Search for the cell housing the specified text and yield its (X, Y) center coordinate. 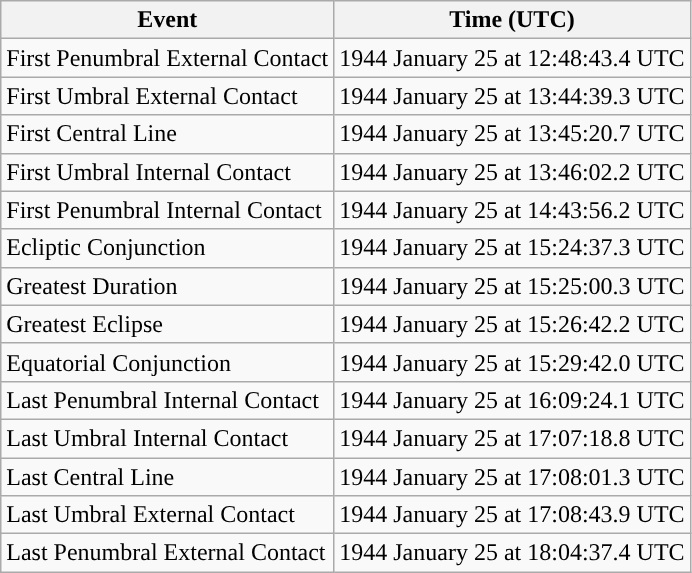
1944 January 25 at 17:07:18.8 UTC (512, 438)
1944 January 25 at 12:48:43.4 UTC (512, 58)
First Penumbral External Contact (168, 58)
Greatest Duration (168, 286)
1944 January 25 at 15:29:42.0 UTC (512, 362)
1944 January 25 at 13:46:02.2 UTC (512, 172)
1944 January 25 at 17:08:01.3 UTC (512, 477)
Last Umbral External Contact (168, 515)
1944 January 25 at 15:25:00.3 UTC (512, 286)
1944 January 25 at 15:26:42.2 UTC (512, 324)
1944 January 25 at 17:08:43.9 UTC (512, 515)
1944 January 25 at 15:24:37.3 UTC (512, 248)
First Central Line (168, 134)
Time (UTC) (512, 20)
Last Central Line (168, 477)
Last Penumbral External Contact (168, 553)
1944 January 25 at 13:44:39.3 UTC (512, 96)
Equatorial Conjunction (168, 362)
First Umbral External Contact (168, 96)
First Umbral Internal Contact (168, 172)
1944 January 25 at 18:04:37.4 UTC (512, 553)
Last Umbral Internal Contact (168, 438)
Greatest Eclipse (168, 324)
First Penumbral Internal Contact (168, 210)
1944 January 25 at 16:09:24.1 UTC (512, 400)
Last Penumbral Internal Contact (168, 400)
Ecliptic Conjunction (168, 248)
Event (168, 20)
1944 January 25 at 13:45:20.7 UTC (512, 134)
1944 January 25 at 14:43:56.2 UTC (512, 210)
